For the text-containing cell, return its midpoint in (X, Y) coordinate format. 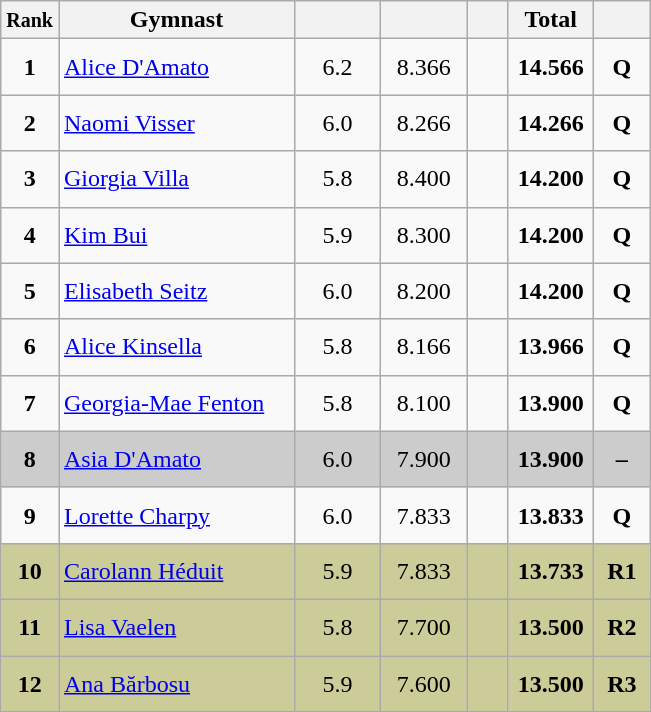
1 (30, 67)
6 (30, 347)
Asia D'Amato (176, 459)
8.300 (424, 235)
14.266 (551, 123)
8.366 (424, 67)
13.833 (551, 515)
R3 (622, 684)
8.400 (424, 179)
13.733 (551, 571)
4 (30, 235)
Lisa Vaelen (176, 627)
7 (30, 403)
Gymnast (176, 20)
Alice D'Amato (176, 67)
9 (30, 515)
10 (30, 571)
8.100 (424, 403)
R2 (622, 627)
14.566 (551, 67)
7.600 (424, 684)
3 (30, 179)
Naomi Visser (176, 123)
Giorgia Villa (176, 179)
Lorette Charpy (176, 515)
6.2 (338, 67)
Carolann Héduit (176, 571)
8.266 (424, 123)
7.900 (424, 459)
R1 (622, 571)
Total (551, 20)
Rank (30, 20)
Georgia-Mae Fenton (176, 403)
8 (30, 459)
8.166 (424, 347)
8.200 (424, 291)
– (622, 459)
Ana Bărbosu (176, 684)
7.700 (424, 627)
Elisabeth Seitz (176, 291)
11 (30, 627)
13.966 (551, 347)
2 (30, 123)
Alice Kinsella (176, 347)
5 (30, 291)
Kim Bui (176, 235)
12 (30, 684)
